Find where the given text appears and provide that cell's center as (x, y) coordinate. 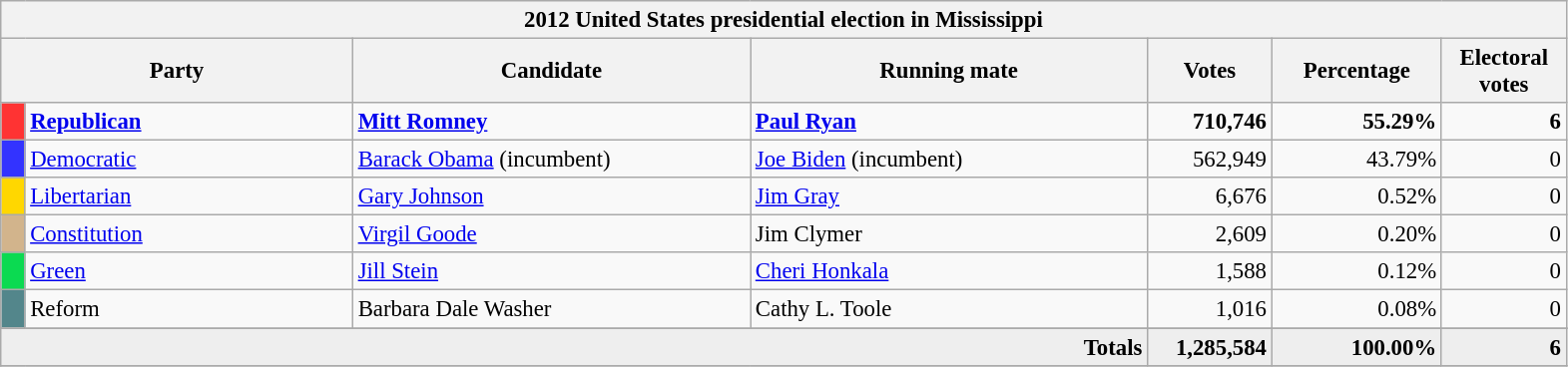
Barack Obama (incumbent) (551, 160)
100.00% (1356, 347)
Votes (1210, 72)
Green (189, 272)
562,949 (1210, 160)
0.08% (1356, 309)
Gary Johnson (551, 196)
0.12% (1356, 272)
Democratic (189, 160)
2,609 (1210, 234)
Republican (189, 122)
2012 United States presidential election in Mississippi (784, 20)
1,588 (1210, 272)
Libertarian (189, 196)
Cathy L. Toole (949, 309)
Electoral votes (1503, 72)
Mitt Romney (551, 122)
Jill Stein (551, 272)
1,285,584 (1210, 347)
6,676 (1210, 196)
Reform (189, 309)
710,746 (1210, 122)
Paul Ryan (949, 122)
0.52% (1356, 196)
Constitution (189, 234)
Barbara Dale Washer (551, 309)
Cheri Honkala (949, 272)
1,016 (1210, 309)
Party (178, 72)
Candidate (551, 72)
Virgil Goode (551, 234)
43.79% (1356, 160)
55.29% (1356, 122)
Joe Biden (incumbent) (949, 160)
0.20% (1356, 234)
Totals (575, 347)
Running mate (949, 72)
Jim Clymer (949, 234)
Jim Gray (949, 196)
Percentage (1356, 72)
